Scan for the cell matching the given text and deliver its (x, y) coordinate at center. 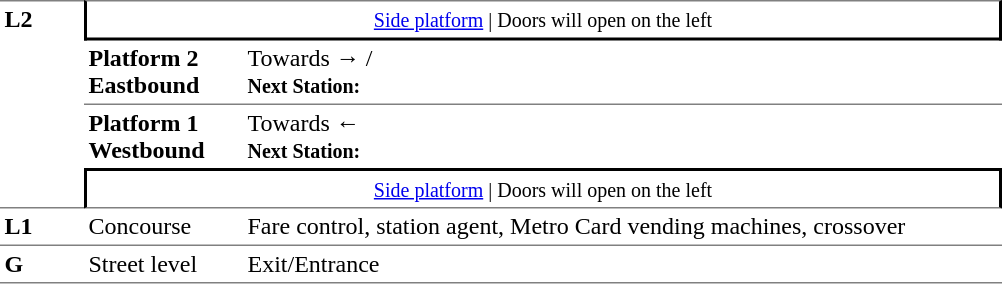
Exit/Entrance (622, 264)
Platform 1Westbound (164, 136)
Towards ← Next Station: (622, 136)
L1 (42, 226)
G (42, 264)
Towards → / Next Station: (622, 72)
Concourse (164, 226)
Platform 2Eastbound (164, 72)
L2 (42, 104)
Fare control, station agent, Metro Card vending machines, crossover (622, 226)
Street level (164, 264)
